Provide the [X, Y] coordinate of the cell's center where the given text is located.  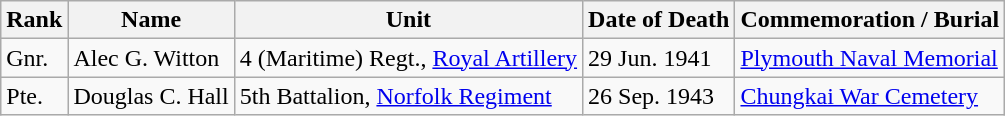
Rank [34, 20]
26 Sep. 1943 [659, 96]
5th Battalion, Norfolk Regiment [408, 96]
Name [151, 20]
Unit [408, 20]
Date of Death [659, 20]
Commemoration / Burial [870, 20]
Douglas C. Hall [151, 96]
4 (Maritime) Regt., Royal Artillery [408, 58]
Plymouth Naval Memorial [870, 58]
Chungkai War Cemetery [870, 96]
29 Jun. 1941 [659, 58]
Pte. [34, 96]
Alec G. Witton [151, 58]
Gnr. [34, 58]
